Provide the [x, y] coordinate of the cell's center where the given text is located.  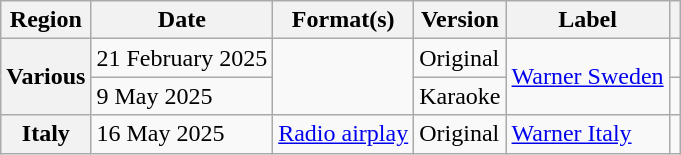
Various [46, 77]
Karaoke [460, 96]
Warner Italy [588, 134]
Label [588, 20]
Date [182, 20]
Italy [46, 134]
9 May 2025 [182, 96]
Format(s) [344, 20]
Warner Sweden [588, 77]
Region [46, 20]
Radio airplay [344, 134]
16 May 2025 [182, 134]
21 February 2025 [182, 58]
Version [460, 20]
